Output the [x, y] coordinate of the center of the cell containing the given text.  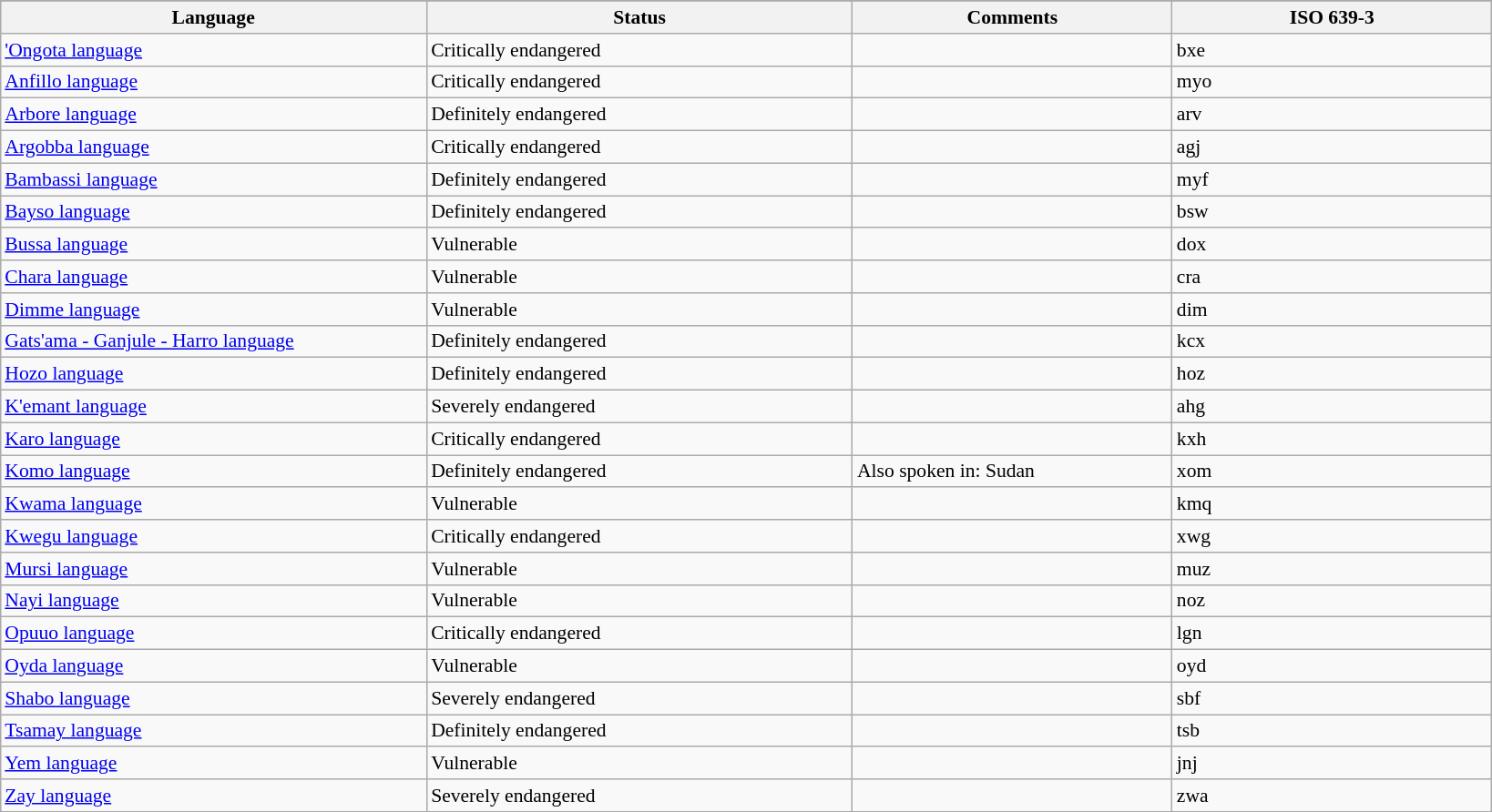
bxe [1332, 49]
tsb [1332, 730]
Karo language [213, 439]
kcx [1332, 341]
Gats'ama - Ganjule - Harro language [213, 341]
noz [1332, 601]
dox [1332, 244]
muz [1332, 568]
bsw [1332, 211]
oyd [1332, 665]
dim [1332, 309]
kxh [1332, 439]
xwg [1332, 536]
ahg [1332, 406]
Shabo language [213, 698]
cra [1332, 277]
Zay language [213, 796]
sbf [1332, 698]
Status [639, 17]
kmq [1332, 503]
Bambassi language [213, 179]
Also spoken in: Sudan [1013, 472]
jnj [1332, 763]
Chara language [213, 277]
Bussa language [213, 244]
Nayi language [213, 601]
Hozo language [213, 374]
Oyda language [213, 665]
Comments [1013, 17]
Kwama language [213, 503]
arv [1332, 115]
lgn [1332, 634]
Mursi language [213, 568]
Dimme language [213, 309]
K'emant language [213, 406]
Anfillo language [213, 82]
hoz [1332, 374]
xom [1332, 472]
Komo language [213, 472]
Opuuo language [213, 634]
Language [213, 17]
zwa [1332, 796]
Kwegu language [213, 536]
Bayso language [213, 211]
Argobba language [213, 147]
Yem language [213, 763]
'Ongota language [213, 49]
Arbore language [213, 115]
myf [1332, 179]
Tsamay language [213, 730]
agj [1332, 147]
myo [1332, 82]
ISO 639-3 [1332, 17]
